Identify which cell holds the provided text, then report its [X, Y] central coordinate. 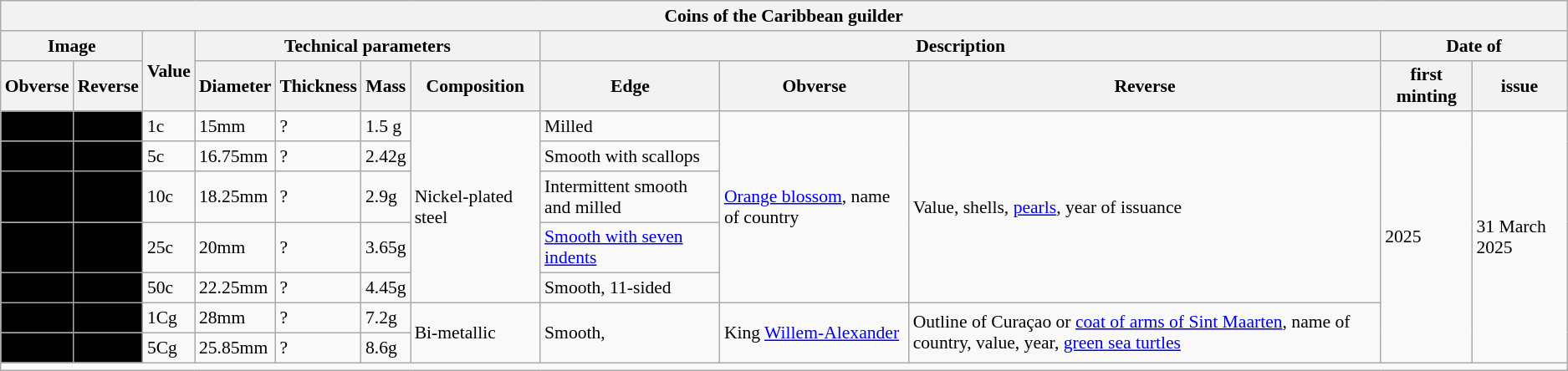
16.75mm [235, 156]
20mm [235, 247]
31 March 2025 [1519, 237]
Smooth, [631, 333]
3.65g [386, 247]
Milled [631, 127]
Smooth with seven indents [631, 247]
Diameter [235, 85]
issue [1519, 85]
8.6g [386, 348]
Thickness [318, 85]
first minting [1427, 85]
Smooth with scallops [631, 156]
7.2g [386, 318]
Nickel-plated steel [475, 207]
2.42g [386, 156]
25.85mm [235, 348]
Outline of Curaçao or coat of arms of Sint Maarten, name of country, value, year, green sea turtles [1146, 333]
King Willem-Alexander [815, 333]
5Cg [169, 348]
1.5 g [386, 127]
50c [169, 288]
Bi-metallic [475, 333]
Image [72, 46]
Mass [386, 85]
Coins of the Caribbean guilder [784, 16]
1c [169, 127]
2025 [1427, 237]
28mm [235, 318]
Intermittent smooth and milled [631, 197]
Technical parameters [368, 46]
15mm [235, 127]
Date of [1474, 46]
Smooth, 11-sided [631, 288]
2.9g [386, 197]
1Cg [169, 318]
18.25mm [235, 197]
Orange blossom, name of country [815, 207]
Description [960, 46]
22.25mm [235, 288]
Value [169, 72]
5c [169, 156]
Edge [631, 85]
10c [169, 197]
4.45g [386, 288]
25c [169, 247]
Value, shells, pearls, year of issuance [1146, 207]
Composition [475, 85]
